Detect which cell encompasses the target text, then output its [x, y] center coordinate. 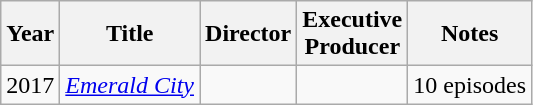
Notes [470, 34]
Director [248, 34]
ExecutiveProducer [352, 34]
10 episodes [470, 85]
2017 [30, 85]
Title [130, 34]
Emerald City [130, 85]
Year [30, 34]
